From the cell containing the given text, extract its center point as (x, y) coordinate. 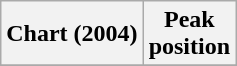
Chart (2004) (72, 34)
Peakposition (189, 34)
